Scan for the cell matching the given text and deliver its [X, Y] coordinate at center. 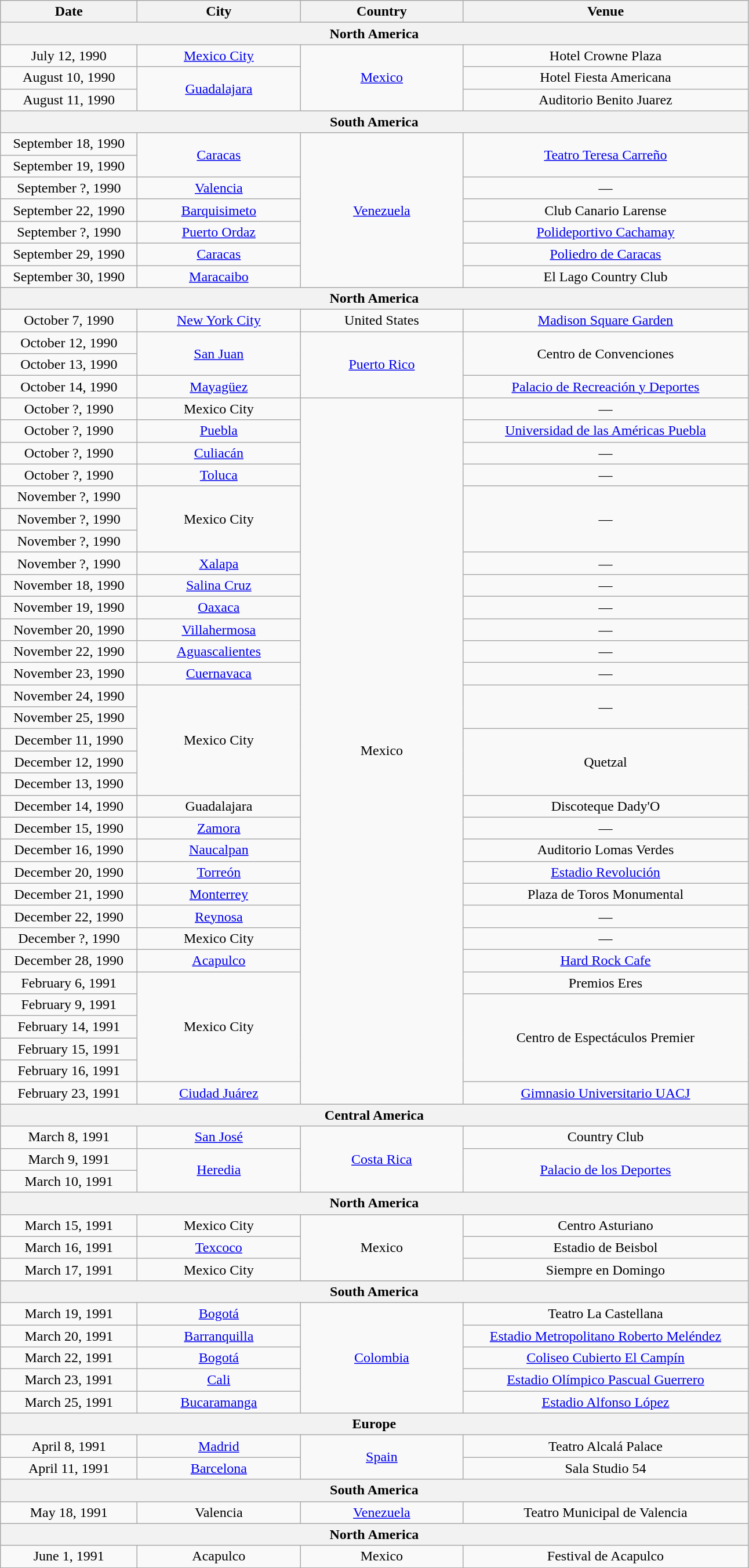
November 18, 1990 [69, 585]
Estadio Metropolitano Roberto Meléndez [605, 1335]
February 16, 1991 [69, 1071]
Centro de Convenciones [605, 354]
February 14, 1991 [69, 1027]
Culiacán [219, 453]
New York City [219, 321]
October 7, 1990 [69, 321]
September 30, 1990 [69, 277]
December 14, 1990 [69, 806]
City [219, 12]
Aguascalientes [219, 652]
Heredia [219, 1170]
Salina Cruz [219, 585]
San José [219, 1137]
February 23, 1991 [69, 1093]
Venue [605, 12]
March 17, 1991 [69, 1269]
Barquisimeto [219, 210]
San Juan [219, 354]
September 18, 1990 [69, 144]
April 8, 1991 [69, 1446]
March 9, 1991 [69, 1159]
Ciudad Juárez [219, 1093]
Estadio Olímpico Pascual Guerrero [605, 1380]
August 10, 1990 [69, 78]
Barcelona [219, 1468]
Naucalpan [219, 850]
Xalapa [219, 563]
Siempre en Domingo [605, 1269]
Texcoco [219, 1247]
Teatro Teresa Carreño [605, 155]
February 6, 1991 [69, 983]
November 20, 1990 [69, 629]
December 13, 1990 [69, 784]
Centro de Espectáculos Premier [605, 1038]
Toluca [219, 475]
Maracaibo [219, 277]
March 20, 1991 [69, 1335]
December 28, 1990 [69, 960]
Monterrey [219, 894]
Estadio de Beisbol [605, 1247]
Palacio de Recreación y Deportes [605, 387]
September 19, 1990 [69, 166]
November 19, 1990 [69, 607]
Cali [219, 1380]
Reynosa [219, 916]
Club Canario Larense [605, 210]
Hotel Fiesta Americana [605, 78]
December 20, 1990 [69, 872]
Central America [374, 1115]
July 12, 1990 [69, 56]
November 22, 1990 [69, 652]
March 8, 1991 [69, 1137]
Country Club [605, 1137]
Torreón [219, 872]
February 9, 1991 [69, 1005]
December 12, 1990 [69, 762]
Barranquilla [219, 1335]
December 15, 1990 [69, 828]
December ?, 1990 [69, 938]
Poliedro de Caracas [605, 254]
October 14, 1990 [69, 387]
Festival de Acapulco [605, 1556]
Puebla [219, 431]
Madrid [219, 1446]
Estadio Revolución [605, 872]
Oaxaca [219, 607]
Teatro Municipal de Valencia [605, 1512]
September 29, 1990 [69, 254]
March 25, 1991 [69, 1402]
September 22, 1990 [69, 210]
Premios Eres [605, 983]
Coliseo Cubierto El Campín [605, 1358]
Plaza de Toros Monumental [605, 894]
Cuernavaca [219, 674]
March 22, 1991 [69, 1358]
Polideportivo Cachamay [605, 232]
Colombia [381, 1358]
Country [381, 12]
March 19, 1991 [69, 1313]
December 21, 1990 [69, 894]
Auditorio Benito Juarez [605, 100]
Quetzal [605, 762]
March 15, 1991 [69, 1225]
Costa Rica [381, 1159]
March 16, 1991 [69, 1247]
August 11, 1990 [69, 100]
Estadio Alfonso López [605, 1402]
Centro Asturiano [605, 1225]
Date [69, 12]
March 10, 1991 [69, 1181]
April 11, 1991 [69, 1468]
Sala Studio 54 [605, 1468]
Palacio de los Deportes [605, 1170]
Gimnasio Universitario UACJ [605, 1093]
Villahermosa [219, 629]
December 11, 1990 [69, 740]
Teatro La Castellana [605, 1313]
October 12, 1990 [69, 343]
October 13, 1990 [69, 365]
November 24, 1990 [69, 696]
June 1, 1991 [69, 1556]
Auditorio Lomas Verdes [605, 850]
United States [381, 321]
Spain [381, 1457]
Hard Rock Cafe [605, 960]
Puerto Rico [381, 365]
Discoteque Dady'O [605, 806]
Puerto Ordaz [219, 232]
December 16, 1990 [69, 850]
Teatro Alcalá Palace [605, 1446]
Mayagüez [219, 387]
Europe [374, 1424]
May 18, 1991 [69, 1512]
March 23, 1991 [69, 1380]
November 23, 1990 [69, 674]
November 25, 1990 [69, 718]
Zamora [219, 828]
El Lago Country Club [605, 277]
Madison Square Garden [605, 321]
February 15, 1991 [69, 1049]
Universidad de las Américas Puebla [605, 431]
Hotel Crowne Plaza [605, 56]
December 22, 1990 [69, 916]
Bucaramanga [219, 1402]
